Extract the [X, Y] coordinate from the center of the cell holding the provided text.  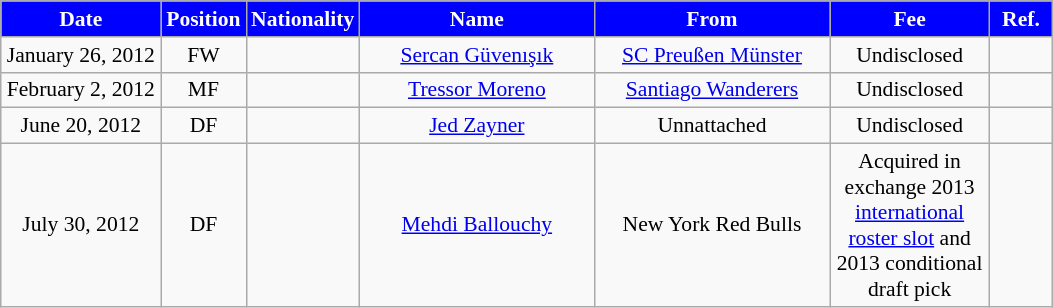
Unnattached [712, 126]
Acquired in exchange 2013 international roster slot and 2013 conditional draft pick [910, 226]
June 20, 2012 [81, 126]
Position [204, 19]
FW [204, 55]
January 26, 2012 [81, 55]
MF [204, 90]
Tressor Moreno [476, 90]
From [712, 19]
July 30, 2012 [81, 226]
Jed Zayner [476, 126]
SC Preußen Münster [712, 55]
Date [81, 19]
February 2, 2012 [81, 90]
Ref. [1022, 19]
New York Red Bulls [712, 226]
Santiago Wanderers [712, 90]
Name [476, 19]
Mehdi Ballouchy [476, 226]
Fee [910, 19]
Sercan Güvenışık [476, 55]
Nationality [302, 19]
